Return (x, y) of the center of cell containing provided text 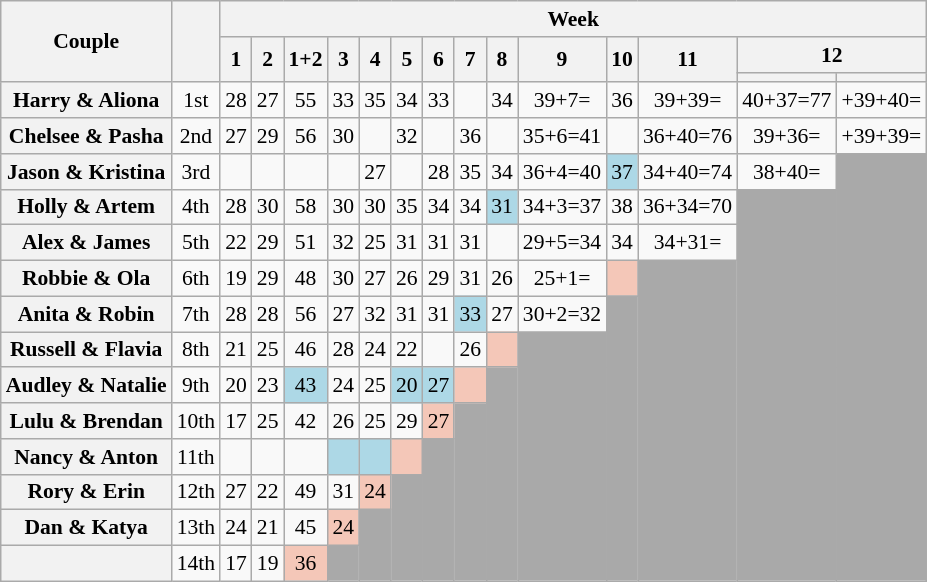
30+2=32 (562, 314)
48 (306, 279)
Anita & Robin (86, 314)
2 (268, 60)
Nancy & Anton (86, 457)
6th (196, 279)
40+37=77 (786, 101)
1+2 (306, 60)
Holly & Artem (86, 207)
49 (306, 492)
34+31= (688, 243)
35+6=41 (562, 136)
7th (196, 314)
4th (196, 207)
8th (196, 350)
46 (306, 350)
4 (375, 60)
11th (196, 457)
Harry & Aliona (86, 101)
10 (622, 60)
Audley & Natalie (86, 386)
23 (268, 386)
34+40=74 (688, 172)
Dan & Katya (86, 528)
Lulu & Brendan (86, 421)
1st (196, 101)
Rory & Erin (86, 492)
36+40=76 (688, 136)
12 (832, 55)
Alex & James (86, 243)
39+36= (786, 136)
12th (196, 492)
39+7= (562, 101)
51 (306, 243)
38 (622, 207)
58 (306, 207)
13th (196, 528)
38+40= (786, 172)
2nd (196, 136)
5th (196, 243)
8 (502, 60)
14th (196, 564)
9th (196, 386)
Jason & Kristina (86, 172)
36+4=40 (562, 172)
Robbie & Ola (86, 279)
43 (306, 386)
39+39= (688, 101)
11 (688, 60)
6 (439, 60)
42 (306, 421)
36+34=70 (688, 207)
55 (306, 101)
9 (562, 60)
Couple (86, 42)
1 (236, 60)
10th (196, 421)
Week (573, 19)
25+1= (562, 279)
Chelsee & Pasha (86, 136)
37 (622, 172)
5 (407, 60)
+39+39= (881, 136)
34+3=37 (562, 207)
7 (470, 60)
29+5=34 (562, 243)
+39+40= (881, 101)
3 (344, 60)
Russell & Flavia (86, 350)
3rd (196, 172)
45 (306, 528)
